Scan for the cell matching the given text and deliver its [X, Y] coordinate at center. 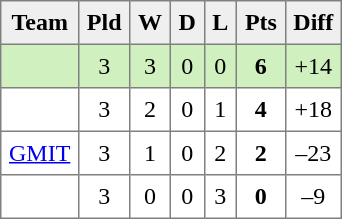
+14 [313, 66]
6 [261, 66]
L [220, 23]
Pts [261, 23]
4 [261, 110]
Pld [104, 23]
Team [40, 23]
+18 [313, 110]
GMIT [40, 153]
D [187, 23]
–9 [313, 197]
W [150, 23]
Diff [313, 23]
–23 [313, 153]
